Return [x, y] of the center of cell containing provided text 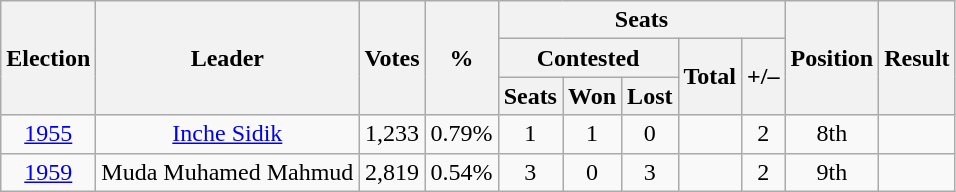
Votes [392, 58]
Result [917, 58]
8th [832, 134]
Lost [650, 96]
+/– [764, 77]
0.79% [462, 134]
1,233 [392, 134]
Won [592, 96]
Muda Muhamed Mahmud [228, 172]
9th [832, 172]
Total [710, 77]
Contested [588, 58]
0.54% [462, 172]
Position [832, 58]
% [462, 58]
Leader [228, 58]
2,819 [392, 172]
1959 [48, 172]
1955 [48, 134]
Election [48, 58]
Inche Sidik [228, 134]
